Return [X, Y] of the center of cell containing provided text 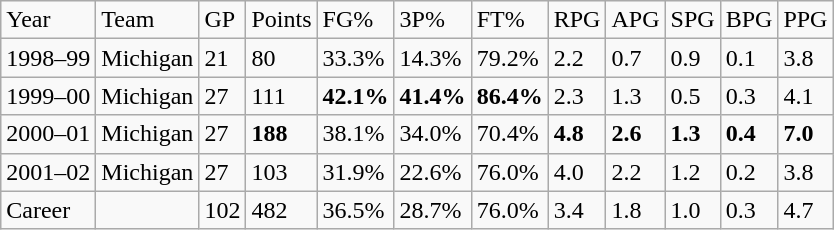
1.2 [692, 172]
3P% [432, 20]
482 [282, 210]
111 [282, 96]
28.7% [432, 210]
34.0% [432, 134]
Points [282, 20]
Career [48, 210]
Year [48, 20]
GP [222, 20]
79.2% [510, 58]
0.4 [749, 134]
42.1% [356, 96]
1998–99 [48, 58]
14.3% [432, 58]
RPG [577, 20]
1.0 [692, 210]
1.8 [636, 210]
102 [222, 210]
4.0 [577, 172]
0.9 [692, 58]
0.5 [692, 96]
22.6% [432, 172]
FG% [356, 20]
3.4 [577, 210]
70.4% [510, 134]
21 [222, 58]
36.5% [356, 210]
2001–02 [48, 172]
2.3 [577, 96]
0.7 [636, 58]
SPG [692, 20]
PPG [806, 20]
103 [282, 172]
188 [282, 134]
38.1% [356, 134]
86.4% [510, 96]
1999–00 [48, 96]
4.8 [577, 134]
2000–01 [48, 134]
BPG [749, 20]
4.1 [806, 96]
80 [282, 58]
7.0 [806, 134]
4.7 [806, 210]
2.6 [636, 134]
33.3% [356, 58]
41.4% [432, 96]
0.2 [749, 172]
Team [148, 20]
FT% [510, 20]
0.1 [749, 58]
APG [636, 20]
31.9% [356, 172]
